Capture the cell that displays the provided text and extract its [X, Y] central coordinate. 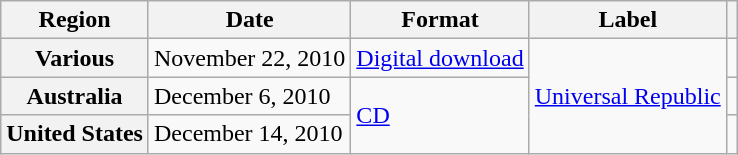
December 6, 2010 [249, 96]
Region [75, 20]
Date [249, 20]
Australia [75, 96]
Label [628, 20]
Format [440, 20]
CD [440, 115]
United States [75, 134]
December 14, 2010 [249, 134]
November 22, 2010 [249, 58]
Universal Republic [628, 96]
Various [75, 58]
Digital download [440, 58]
